Find where the given text appears and provide that cell's center as (X, Y) coordinate. 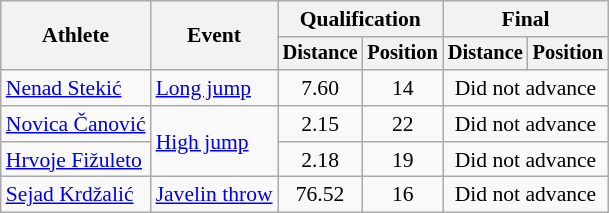
Novica Čanović (76, 124)
76.52 (320, 195)
2.18 (320, 160)
High jump (214, 142)
22 (402, 124)
2.15 (320, 124)
Athlete (76, 36)
Final (526, 19)
Long jump (214, 88)
7.60 (320, 88)
Hrvoje Fižuleto (76, 160)
Nenad Stekić (76, 88)
Javelin throw (214, 195)
Event (214, 36)
14 (402, 88)
16 (402, 195)
19 (402, 160)
Qualification (360, 19)
Sejad Krdžalić (76, 195)
